Detect which cell encompasses the target text, then output its (X, Y) center coordinate. 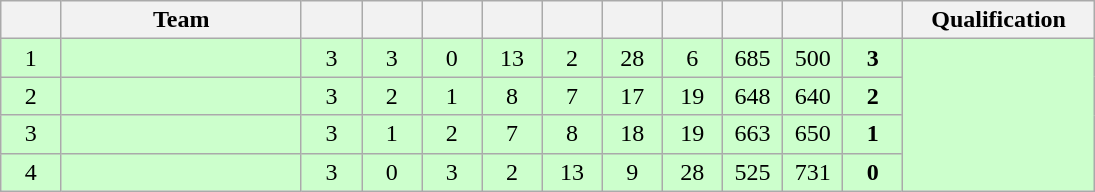
685 (752, 58)
525 (752, 172)
500 (813, 58)
Team (182, 20)
663 (752, 134)
6 (692, 58)
648 (752, 96)
9 (632, 172)
640 (813, 96)
18 (632, 134)
17 (632, 96)
Qualification (998, 20)
4 (31, 172)
650 (813, 134)
731 (813, 172)
